Identify which cell holds the provided text, then report its (X, Y) central coordinate. 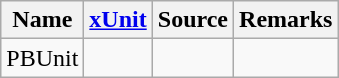
Name (42, 20)
xUnit (118, 20)
PBUnit (42, 58)
Source (192, 20)
Remarks (286, 20)
